Extract the (x, y) coordinate from the center of the cell holding the provided text.  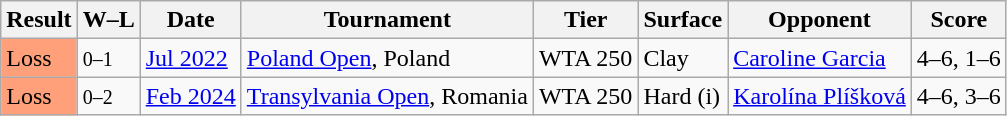
Caroline Garcia (820, 58)
Opponent (820, 20)
Tournament (387, 20)
4–6, 3–6 (958, 96)
0–2 (108, 96)
Transylvania Open, Romania (387, 96)
Feb 2024 (190, 96)
Jul 2022 (190, 58)
Karolína Plíšková (820, 96)
Poland Open, Poland (387, 58)
0–1 (108, 58)
Hard (i) (683, 96)
W–L (108, 20)
Score (958, 20)
Date (190, 20)
Clay (683, 58)
Tier (585, 20)
Result (39, 20)
Surface (683, 20)
4–6, 1–6 (958, 58)
